Determine the (x, y) coordinate at the center of the cell enclosing the given text.  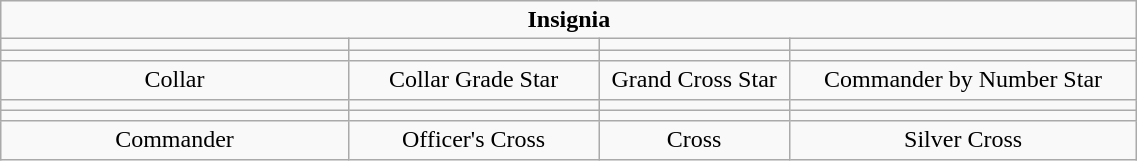
Collar Grade Star (474, 80)
Cross (694, 140)
Silver Cross (963, 140)
Insignia (569, 20)
Grand Cross Star (694, 80)
Collar (174, 80)
Officer's Cross (474, 140)
Commander (174, 140)
Commander by Number Star (963, 80)
